Locate the cell with the specified text and output its [X, Y] center coordinate. 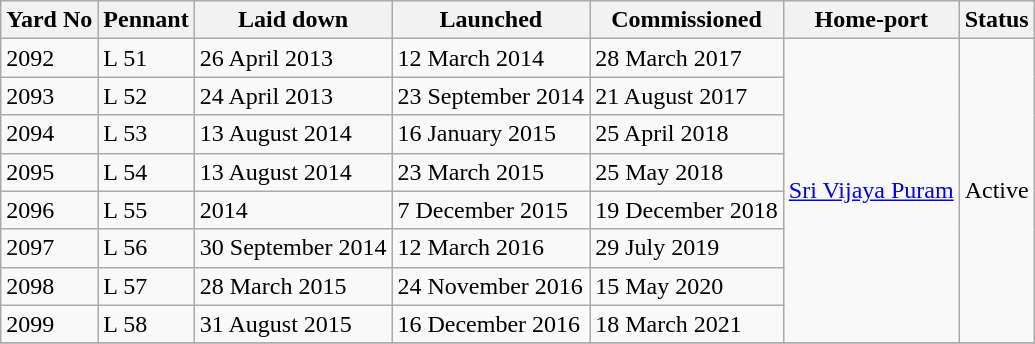
2096 [50, 210]
30 September 2014 [293, 248]
Sri Vijaya Puram [871, 191]
28 March 2015 [293, 286]
L 57 [146, 286]
L 51 [146, 58]
2093 [50, 96]
19 December 2018 [687, 210]
24 April 2013 [293, 96]
26 April 2013 [293, 58]
15 May 2020 [687, 286]
L 56 [146, 248]
2099 [50, 324]
L 54 [146, 172]
16 December 2016 [491, 324]
Active [996, 191]
L 55 [146, 210]
24 November 2016 [491, 286]
L 53 [146, 134]
Launched [491, 20]
12 March 2016 [491, 248]
23 September 2014 [491, 96]
16 January 2015 [491, 134]
2092 [50, 58]
21 August 2017 [687, 96]
28 March 2017 [687, 58]
Pennant [146, 20]
12 March 2014 [491, 58]
2097 [50, 248]
Commissioned [687, 20]
25 April 2018 [687, 134]
29 July 2019 [687, 248]
23 March 2015 [491, 172]
31 August 2015 [293, 324]
L 52 [146, 96]
2094 [50, 134]
2014 [293, 210]
2095 [50, 172]
Home-port [871, 20]
25 May 2018 [687, 172]
Laid down [293, 20]
Yard No [50, 20]
18 March 2021 [687, 324]
7 December 2015 [491, 210]
Status [996, 20]
L 58 [146, 324]
2098 [50, 286]
